Output the (X, Y) coordinate of the center of the cell containing the given text.  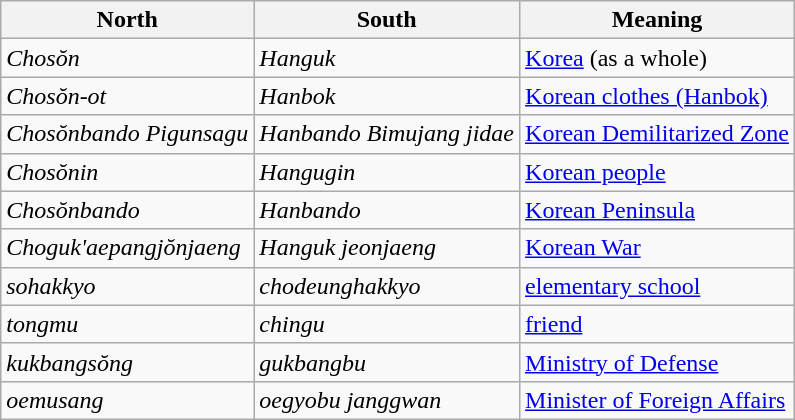
Chosŏnbando (128, 210)
friend (658, 324)
Hanbando (387, 210)
gukbangbu (387, 362)
Korean Peninsula (658, 210)
Korean people (658, 172)
Hanguk (387, 58)
Chosŏn-ot (128, 96)
Chosŏnin (128, 172)
Chosŏnbando Pigunsagu (128, 134)
North (128, 20)
Korea (as a whole) (658, 58)
Korean Demilitarized Zone (658, 134)
elementary school (658, 286)
Hanbando Bimujang jidae (387, 134)
Minister of Foreign Affairs (658, 400)
oegyobu janggwan (387, 400)
Choguk'aepangjŏnjaeng (128, 248)
oemusang (128, 400)
tongmu (128, 324)
sohakkyo (128, 286)
Meaning (658, 20)
kukbangsŏng (128, 362)
Korean War (658, 248)
chodeunghakkyo (387, 286)
chingu (387, 324)
Korean clothes (Hanbok) (658, 96)
Ministry of Defense (658, 362)
Hanbok (387, 96)
Chosŏn (128, 58)
Hangugin (387, 172)
South (387, 20)
Hanguk jeonjaeng (387, 248)
